Locate the cell with the specified text and output its (X, Y) center coordinate. 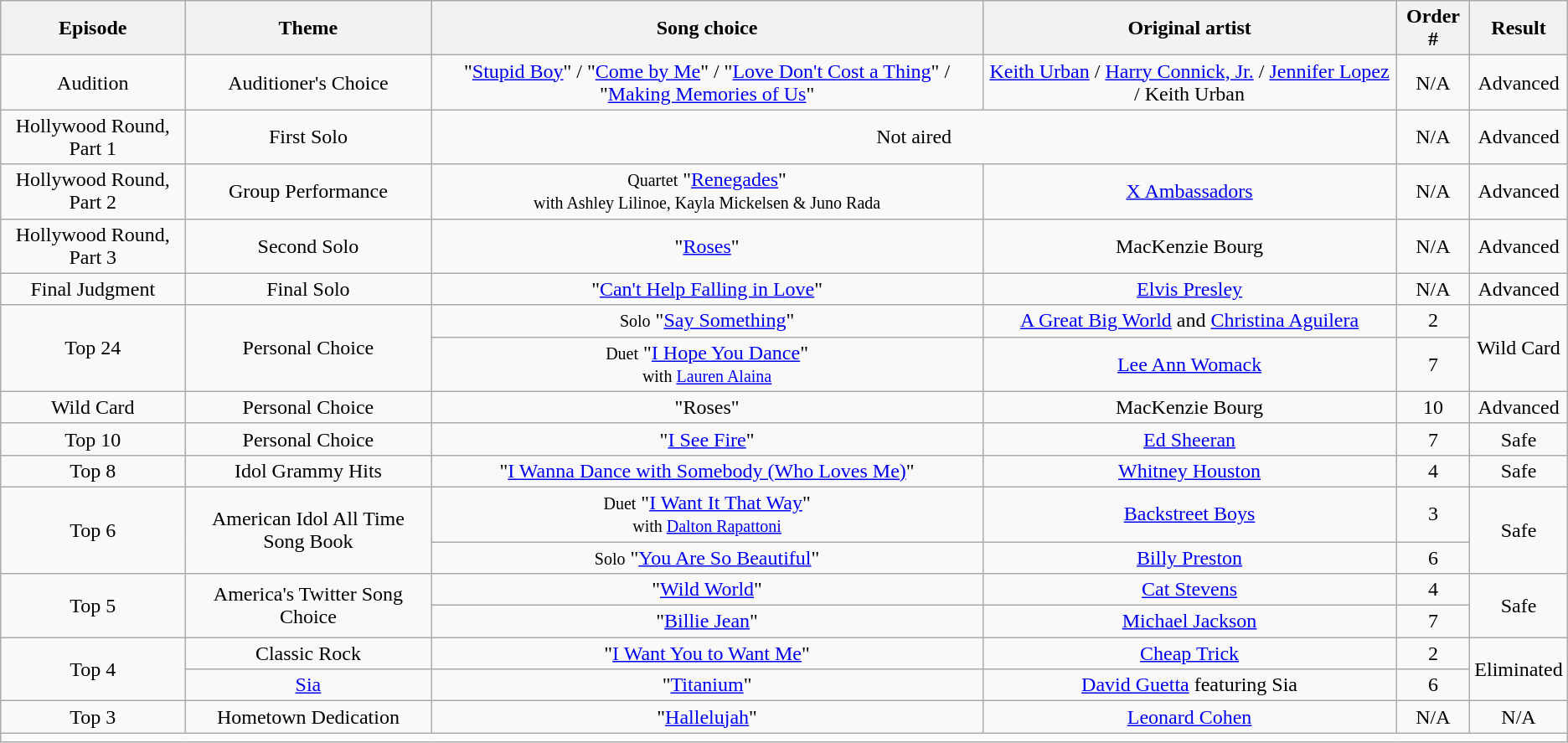
Theme (308, 28)
Auditioner's Choice (308, 82)
Order # (1433, 28)
A Great Big World and Christina Aguilera (1189, 321)
Solo "Say Something" (707, 321)
Backstreet Boys (1189, 514)
American Idol All Time Song Book (308, 529)
Original artist (1189, 28)
Ed Sheeran (1189, 439)
Top 24 (93, 348)
Solo "You Are So Beautiful" (707, 557)
Leonard Cohen (1189, 717)
Hometown Dedication (308, 717)
Top 10 (93, 439)
"I Wanna Dance with Somebody (Who Loves Me)" (707, 471)
Quartet "Renegades"with Ashley Lilinoe, Kayla Mickelsen & Juno Rada (707, 191)
Hollywood Round, Part 2 (93, 191)
Duet "I Want It That Way"with Dalton Rapattoni (707, 514)
"I Want You to Want Me" (707, 653)
10 (1433, 407)
Not aired (914, 137)
Top 8 (93, 471)
Lee Ann Womack (1189, 364)
Episode (93, 28)
Keith Urban / Harry Connick, Jr. / Jennifer Lopez / Keith Urban (1189, 82)
America's Twitter Song Choice (308, 606)
"Wild World" (707, 590)
Hollywood Round, Part 3 (93, 246)
Elvis Presley (1189, 289)
Song choice (707, 28)
3 (1433, 514)
Billy Preston (1189, 557)
Sia (308, 685)
X Ambassadors (1189, 191)
First Solo (308, 137)
"Titanium" (707, 685)
Result (1519, 28)
Eliminated (1519, 669)
Group Performance (308, 191)
David Guetta featuring Sia (1189, 685)
"I See Fire" (707, 439)
Michael Jackson (1189, 622)
"Stupid Boy" / "Come by Me" / "Love Don't Cost a Thing" / "Making Memories of Us" (707, 82)
Duet "I Hope You Dance"with Lauren Alaina (707, 364)
Top 4 (93, 669)
Audition (93, 82)
Top 3 (93, 717)
"Can't Help Falling in Love" (707, 289)
Second Solo (308, 246)
Cheap Trick (1189, 653)
Final Judgment (93, 289)
"Hallelujah" (707, 717)
Top 6 (93, 529)
Top 5 (93, 606)
Classic Rock (308, 653)
Idol Grammy Hits (308, 471)
Hollywood Round, Part 1 (93, 137)
Cat Stevens (1189, 590)
"Billie Jean" (707, 622)
Whitney Houston (1189, 471)
Final Solo (308, 289)
